From the cell containing the given text, extract its center point as [X, Y] coordinate. 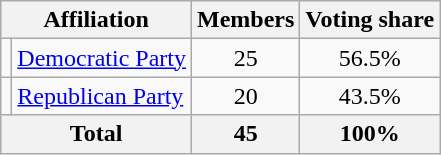
20 [245, 96]
25 [245, 58]
100% [370, 134]
Members [245, 20]
Republican Party [102, 96]
Democratic Party [102, 58]
43.5% [370, 96]
56.5% [370, 58]
Voting share [370, 20]
Affiliation [96, 20]
Total [96, 134]
45 [245, 134]
